Detect which cell encompasses the target text, then output its (x, y) center coordinate. 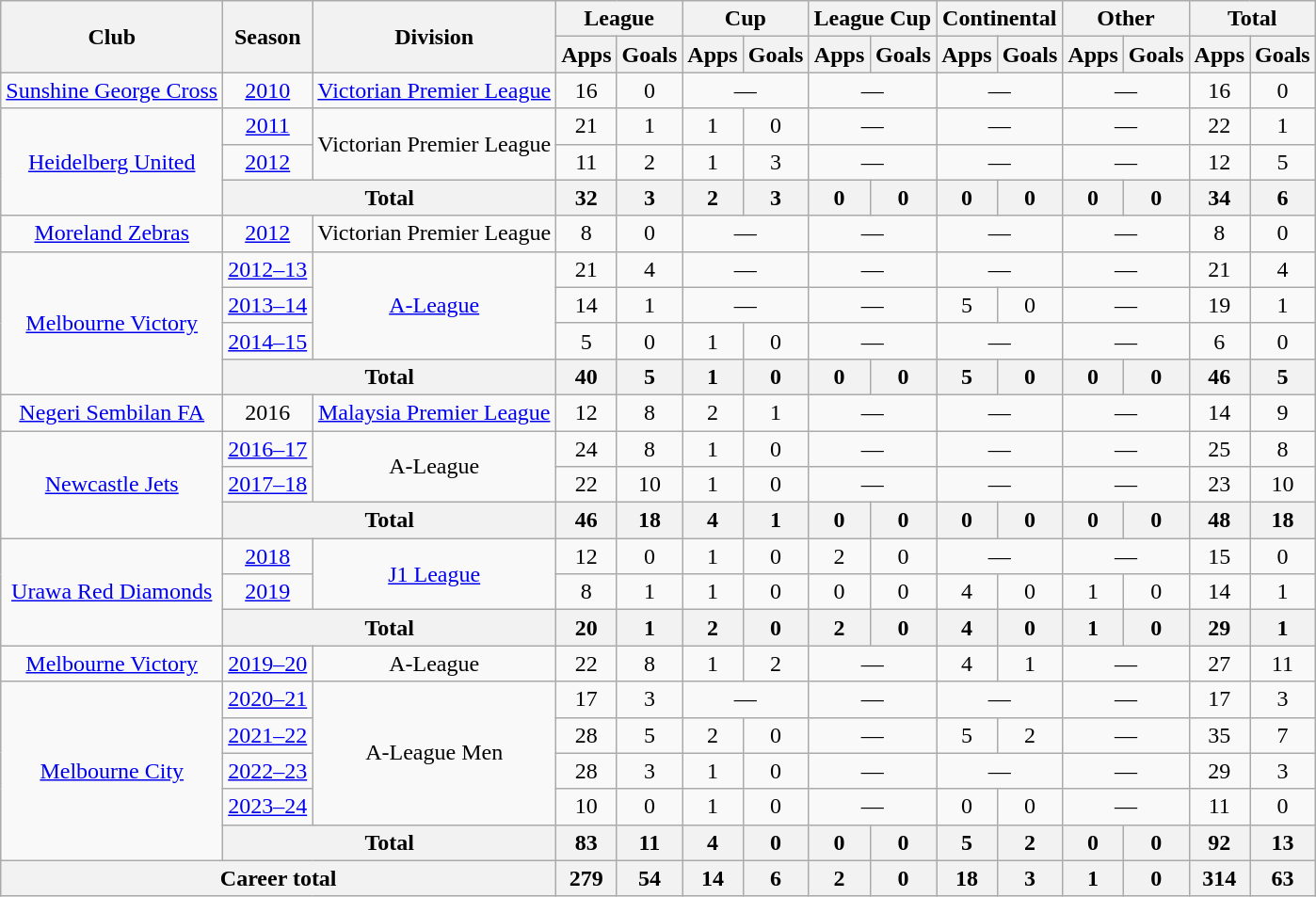
2011 (267, 126)
League Cup (873, 19)
Heidelberg United (112, 162)
J1 League (435, 574)
2022–23 (267, 771)
54 (650, 878)
2017–18 (267, 485)
2019 (267, 592)
23 (1219, 485)
2016 (267, 412)
Other (1126, 19)
2020–21 (267, 699)
314 (1219, 878)
2012–13 (267, 269)
Cup (746, 19)
25 (1219, 449)
13 (1283, 842)
2019–20 (267, 664)
2014–15 (267, 341)
Season (267, 37)
9 (1283, 412)
Urawa Red Diamonds (112, 592)
League (619, 19)
48 (1219, 521)
40 (586, 376)
Career total (279, 878)
2010 (267, 90)
34 (1219, 198)
Continental (1000, 19)
35 (1219, 735)
Malaysia Premier League (435, 412)
Division (435, 37)
15 (1219, 556)
2021–22 (267, 735)
Club (112, 37)
Sunshine George Cross (112, 90)
2016–17 (267, 449)
32 (586, 198)
92 (1219, 842)
63 (1283, 878)
83 (586, 842)
27 (1219, 664)
19 (1219, 305)
2023–24 (267, 807)
24 (586, 449)
20 (586, 628)
A-League Men (435, 753)
7 (1283, 735)
Moreland Zebras (112, 233)
2018 (267, 556)
Newcastle Jets (112, 485)
Negeri Sembilan FA (112, 412)
279 (586, 878)
2013–14 (267, 305)
Melbourne City (112, 771)
